For the text-containing cell, return its midpoint in (X, Y) coordinate format. 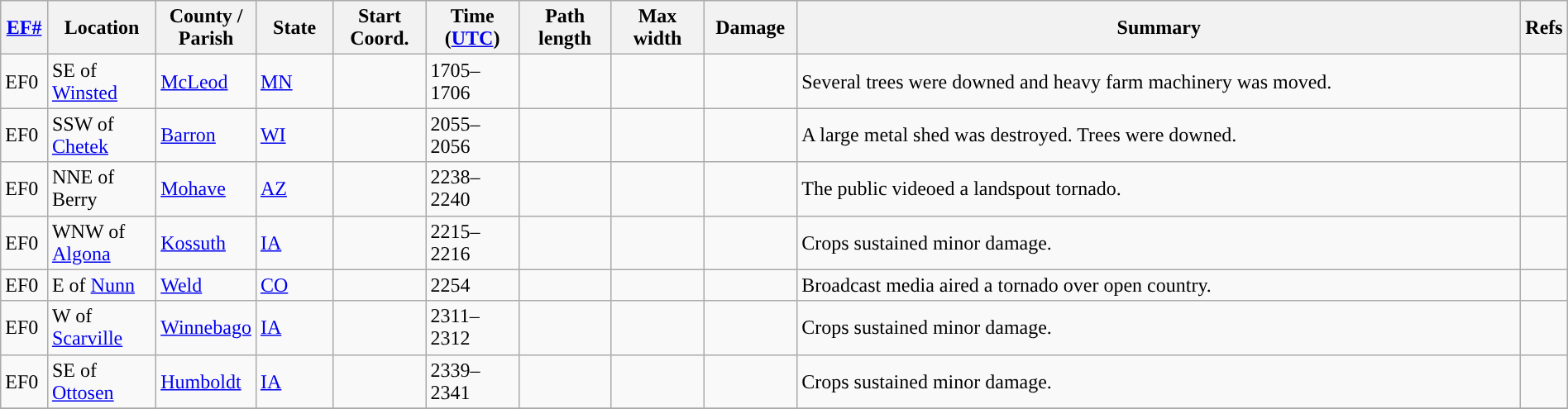
Start Coord. (380, 28)
CO (294, 285)
2311–2312 (472, 327)
EF# (25, 28)
2238–2240 (472, 188)
McLeod (207, 81)
E of Nunn (101, 285)
SSW of Chetek (101, 136)
SE of Winsted (101, 81)
Broadcast media aired a tornado over open country. (1159, 285)
Refs (1544, 28)
Location (101, 28)
Time (UTC) (472, 28)
2055–2056 (472, 136)
NNE of Berry (101, 188)
SE of Ottosen (101, 382)
Path length (565, 28)
The public videoed a landspout tornado. (1159, 188)
2215–2216 (472, 243)
WNW of Algona (101, 243)
1705–1706 (472, 81)
Max width (657, 28)
2339–2341 (472, 382)
Kossuth (207, 243)
Mohave (207, 188)
Damage (751, 28)
Humboldt (207, 382)
Barron (207, 136)
W of Scarville (101, 327)
State (294, 28)
WI (294, 136)
MN (294, 81)
2254 (472, 285)
Weld (207, 285)
A large metal shed was destroyed. Trees were downed. (1159, 136)
County / Parish (207, 28)
Winnebago (207, 327)
AZ (294, 188)
Summary (1159, 28)
Several trees were downed and heavy farm machinery was moved. (1159, 81)
